Pinpoint the cell where the given text exists, returning its [X, Y] midpoint coordinate. 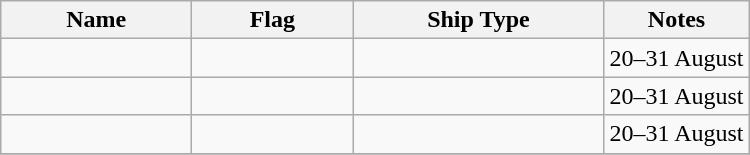
Notes [676, 20]
Ship Type [478, 20]
Name [96, 20]
Flag [272, 20]
